Search for the cell housing the specified text and yield its [x, y] center coordinate. 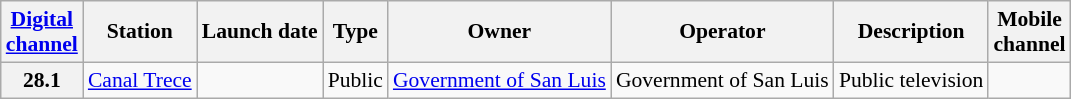
Public television [912, 80]
Description [912, 32]
Owner [500, 32]
Mobilechannel [1029, 32]
Public [356, 80]
Digitalchannel [42, 32]
Operator [722, 32]
Station [140, 32]
Type [356, 32]
Canal Trece [140, 80]
Launch date [260, 32]
28.1 [42, 80]
